Capture the cell that displays the provided text and extract its [X, Y] central coordinate. 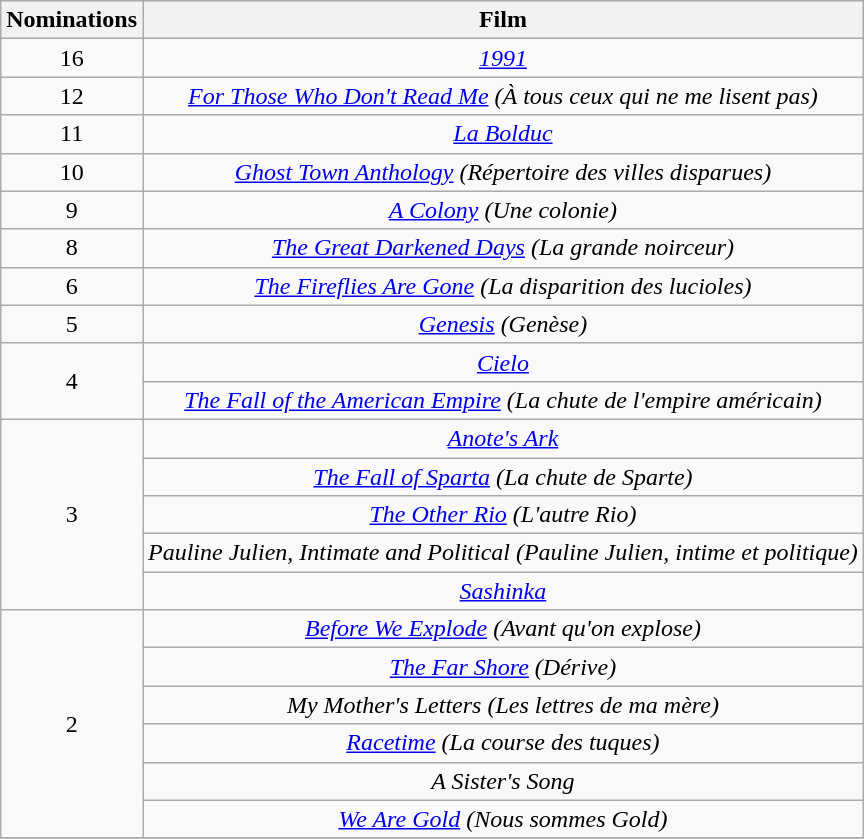
8 [72, 248]
10 [72, 172]
9 [72, 210]
La Bolduc [502, 134]
Ghost Town Anthology (Répertoire des villes disparues) [502, 172]
For Those Who Don't Read Me (À tous ceux qui ne me lisent pas) [502, 96]
1991 [502, 58]
3 [72, 514]
The Fireflies Are Gone (La disparition des lucioles) [502, 286]
We Are Gold (Nous sommes Gold) [502, 819]
A Sister's Song [502, 781]
2 [72, 724]
Film [502, 20]
5 [72, 324]
6 [72, 286]
Cielo [502, 362]
Genesis (Genèse) [502, 324]
A Colony (Une colonie) [502, 210]
The Other Rio (L'autre Rio) [502, 515]
My Mother's Letters (Les lettres de ma mère) [502, 705]
The Great Darkened Days (La grande noirceur) [502, 248]
Pauline Julien, Intimate and Political (Pauline Julien, intime et politique) [502, 553]
The Fall of the American Empire (La chute de l'empire américain) [502, 400]
12 [72, 96]
Anote's Ark [502, 438]
Racetime (La course des tuques) [502, 743]
The Fall of Sparta (La chute de Sparte) [502, 477]
11 [72, 134]
Before We Explode (Avant qu'on explose) [502, 629]
4 [72, 381]
16 [72, 58]
The Far Shore (Dérive) [502, 667]
Nominations [72, 20]
Sashinka [502, 591]
